Search for the cell housing the specified text and yield its [X, Y] center coordinate. 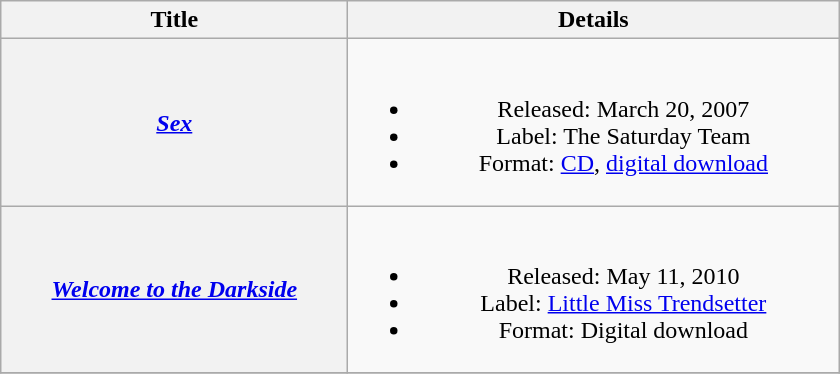
Title [174, 20]
Released: May 11, 2010Label: Little Miss TrendsetterFormat: Digital download [594, 290]
Released: March 20, 2007Label: The Saturday TeamFormat: CD, digital download [594, 122]
Sex [174, 122]
Welcome to the Darkside [174, 290]
Details [594, 20]
